Detect which cell encompasses the target text, then output its [X, Y] center coordinate. 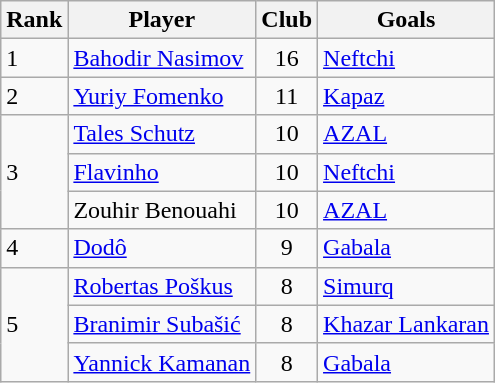
9 [287, 248]
Simurq [406, 286]
4 [34, 248]
Kapaz [406, 96]
Yuriy Fomenko [162, 96]
Khazar Lankaran [406, 324]
1 [34, 58]
5 [34, 324]
Bahodir Nasimov [162, 58]
Robertas Poškus [162, 286]
Branimir Subašić [162, 324]
16 [287, 58]
Tales Schutz [162, 134]
Flavinho [162, 172]
11 [287, 96]
Yannick Kamanan [162, 362]
Goals [406, 20]
Zouhir Benouahi [162, 210]
Rank [34, 20]
Player [162, 20]
3 [34, 172]
Club [287, 20]
Dodô [162, 248]
2 [34, 96]
